Extract the [X, Y] coordinate from the center of the cell holding the provided text.  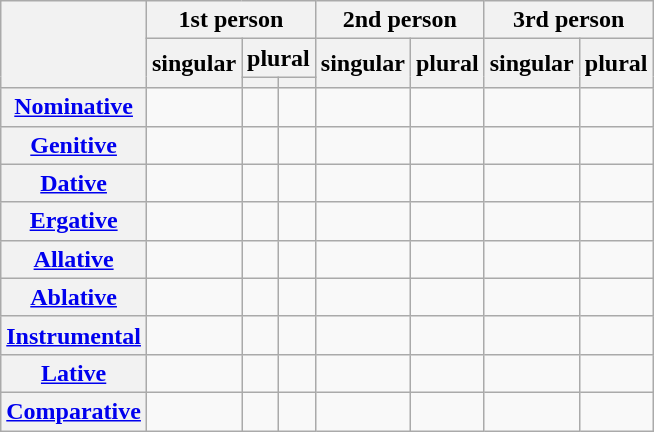
Ergative [74, 221]
Allative [74, 259]
2nd person [400, 20]
Lative [74, 373]
1st person [230, 20]
Genitive [74, 145]
Dative [74, 183]
Comparative [74, 411]
3rd person [568, 20]
Nominative [74, 107]
Ablative [74, 297]
Instrumental [74, 335]
